Scan for the cell matching the given text and deliver its [x, y] coordinate at center. 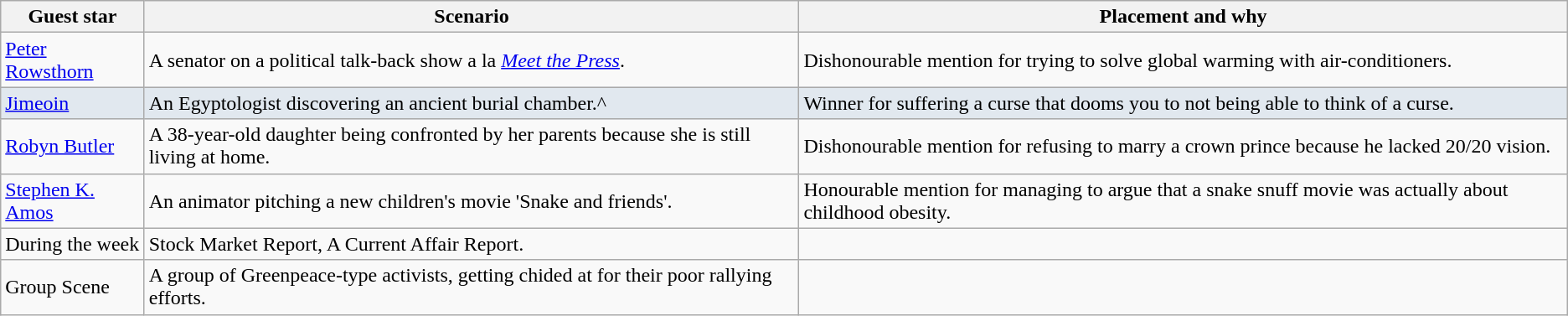
Peter Rowsthorn [72, 60]
An animator pitching a new children's movie 'Snake and friends'. [472, 201]
A 38-year-old daughter being confronted by her parents because she is still living at home. [472, 146]
Jimeoin [72, 103]
Honourable mention for managing to argue that a snake snuff movie was actually about childhood obesity. [1183, 201]
Placement and why [1183, 17]
Guest star [72, 17]
Scenario [472, 17]
Dishonourable mention for trying to solve global warming with air-conditioners. [1183, 60]
Stephen K. Amos [72, 201]
An Egyptologist discovering an ancient burial chamber.^ [472, 103]
Group Scene [72, 287]
A senator on a political talk-back show a la Meet the Press. [472, 60]
Dishonourable mention for refusing to marry a crown prince because he lacked 20/20 vision. [1183, 146]
Stock Market Report, A Current Affair Report. [472, 244]
Winner for suffering a curse that dooms you to not being able to think of a curse. [1183, 103]
A group of Greenpeace-type activists, getting chided at for their poor rallying efforts. [472, 287]
Robyn Butler [72, 146]
During the week [72, 244]
